Detect which cell encompasses the target text, then output its [x, y] center coordinate. 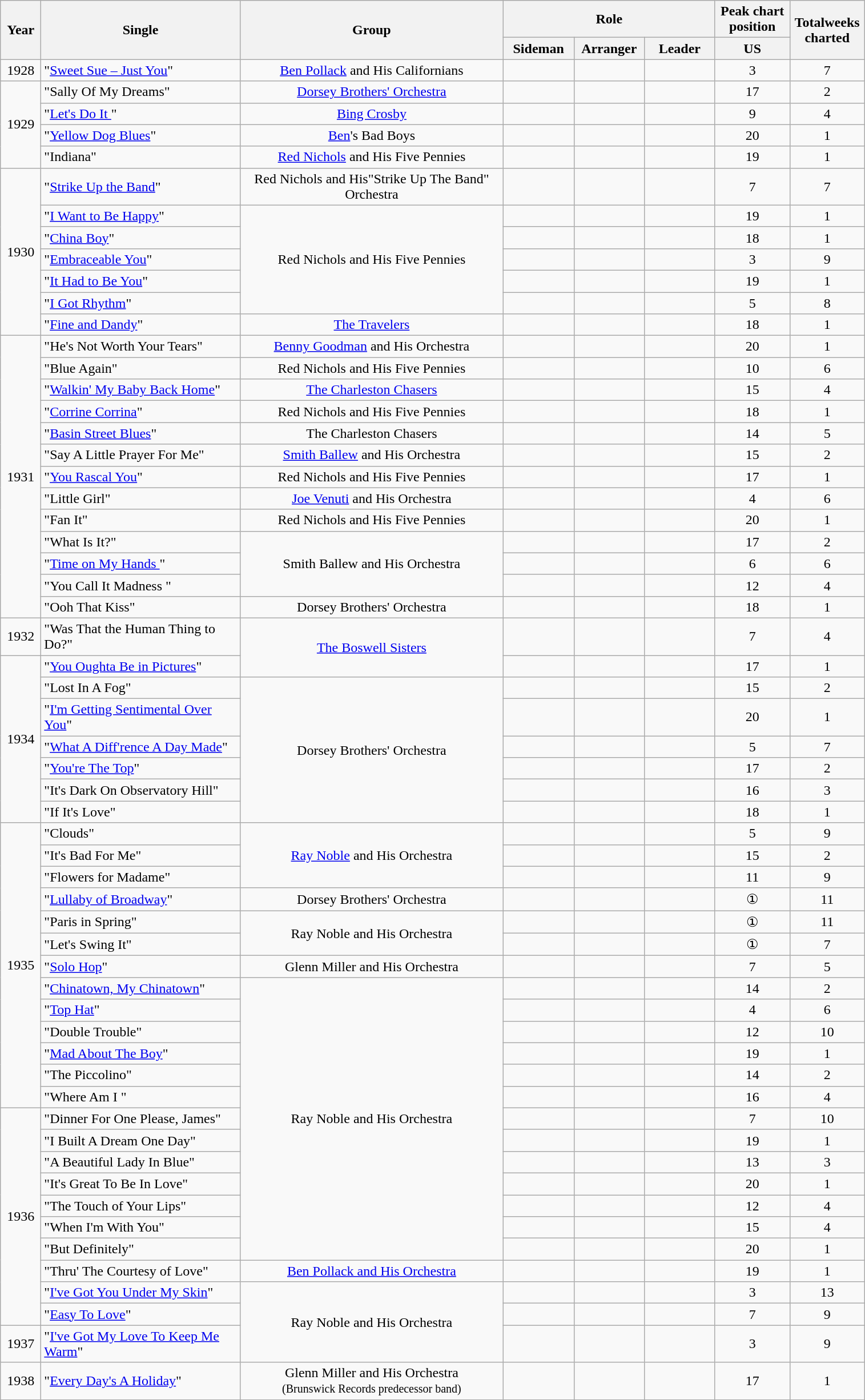
Ben Pollack and His Californians [371, 70]
1936 [21, 1216]
"But Definitely" [140, 1249]
"Fan It" [140, 520]
"Easy To Love" [140, 1314]
Sideman [538, 49]
1931 [21, 477]
"Embraceable You" [140, 259]
"He's Not Worth Your Tears" [140, 347]
Single [140, 30]
"It's Great To Be In Love" [140, 1184]
"Solo Hop" [140, 967]
"Sally Of My Dreams" [140, 92]
"Time on My Hands " [140, 564]
"You Oughta Be in Pictures" [140, 666]
"Indiana" [140, 157]
"I've Got You Under My Skin" [140, 1293]
The Boswell Sisters [371, 647]
Group [371, 30]
"It's Bad For Me" [140, 855]
"I'm Getting Sentimental Over You" [140, 717]
1938 [21, 1381]
"Clouds" [140, 834]
"Little Girl" [140, 498]
1929 [21, 124]
"Let's Do It " [140, 114]
"You Rascal You" [140, 477]
"Was That the Human Thing to Do?" [140, 636]
"Lullaby of Broadway" [140, 899]
"Mad About The Boy" [140, 1053]
"Ooh That Kiss" [140, 607]
"Yellow Dog Blues" [140, 135]
"Dinner For One Please, James" [140, 1119]
"You Call It Madness " [140, 585]
"I Built A Dream One Day" [140, 1140]
"Corrine Corrina" [140, 412]
"Top Hat" [140, 1010]
"If It's Love" [140, 812]
"Paris in Spring" [140, 922]
Arranger [609, 49]
Totalweeks charted [827, 30]
"Where Am I " [140, 1097]
"A Beautiful Lady In Blue" [140, 1162]
"Say A Little Prayer For Me" [140, 455]
1928 [21, 70]
"Strike Up the Band" [140, 186]
"Walkin' My Baby Back Home" [140, 390]
1937 [21, 1344]
US [753, 49]
"Thru' The Courtesy of Love" [140, 1271]
"It Had to Be You" [140, 281]
"I Want to Be Happy" [140, 216]
Leader [680, 49]
"The Touch of Your Lips" [140, 1205]
"Let's Swing It" [140, 944]
"I Got Rhythm" [140, 303]
"Sweet Sue – Just You" [140, 70]
"China Boy" [140, 238]
Glenn Miller and His Orchestra [371, 967]
Ben Pollack and His Orchestra [371, 1271]
"Flowers for Madame" [140, 877]
"The Piccolino" [140, 1075]
Peak chart position [753, 19]
"It's Dark On Observatory Hill" [140, 790]
"Blue Again" [140, 368]
"What A Diff'rence A Day Made" [140, 747]
"Basin Street Blues" [140, 433]
"Double Trouble" [140, 1032]
"When I'm With You" [140, 1228]
Red Nichols and His"Strike Up The Band" Orchestra [371, 186]
1934 [21, 739]
1935 [21, 965]
"You're The Top" [140, 769]
The Travelers [371, 325]
Glenn Miller and His Orchestra(Brunswick Records predecessor band) [371, 1381]
"Lost In A Fog" [140, 688]
"Chinatown, My Chinatown" [140, 988]
1930 [21, 251]
Year [21, 30]
Benny Goodman and His Orchestra [371, 347]
Role [609, 19]
8 [827, 303]
"Fine and Dandy" [140, 325]
"I've Got My Love To Keep Me Warm" [140, 1344]
Ben's Bad Boys [371, 135]
"What Is It?" [140, 542]
1932 [21, 636]
"Every Day's A Holiday" [140, 1381]
Bing Crosby [371, 114]
Joe Venuti and His Orchestra [371, 498]
